Provide the [x, y] coordinate of the cell's center where the given text is located.  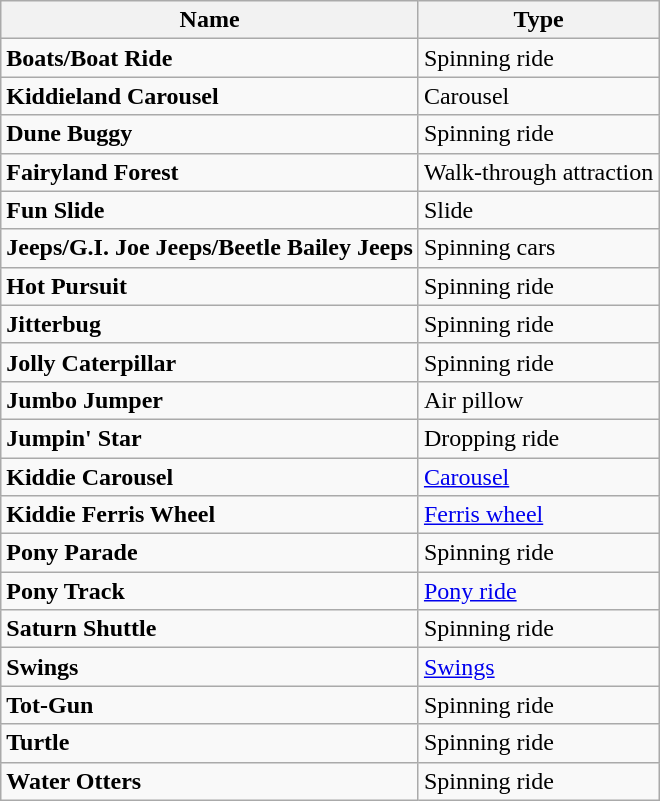
Jeeps/G.I. Joe Jeeps/Beetle Bailey Jeeps [210, 248]
Water Otters [210, 781]
Name [210, 20]
Walk-through attraction [538, 172]
Kiddie Carousel [210, 477]
Saturn Shuttle [210, 629]
Spinning cars [538, 248]
Jumpin' Star [210, 438]
Pony Track [210, 591]
Slide [538, 210]
Jumbo Jumper [210, 400]
Jolly Caterpillar [210, 362]
Ferris wheel [538, 515]
Dropping ride [538, 438]
Air pillow [538, 400]
Hot Pursuit [210, 286]
Turtle [210, 743]
Kiddieland Carousel [210, 96]
Fairyland Forest [210, 172]
Tot-Gun [210, 705]
Boats/Boat Ride [210, 58]
Jitterbug [210, 324]
Kiddie Ferris Wheel [210, 515]
Type [538, 20]
Dune Buggy [210, 134]
Pony ride [538, 591]
Fun Slide [210, 210]
Pony Parade [210, 553]
